Return [X, Y] of the center of cell containing provided text 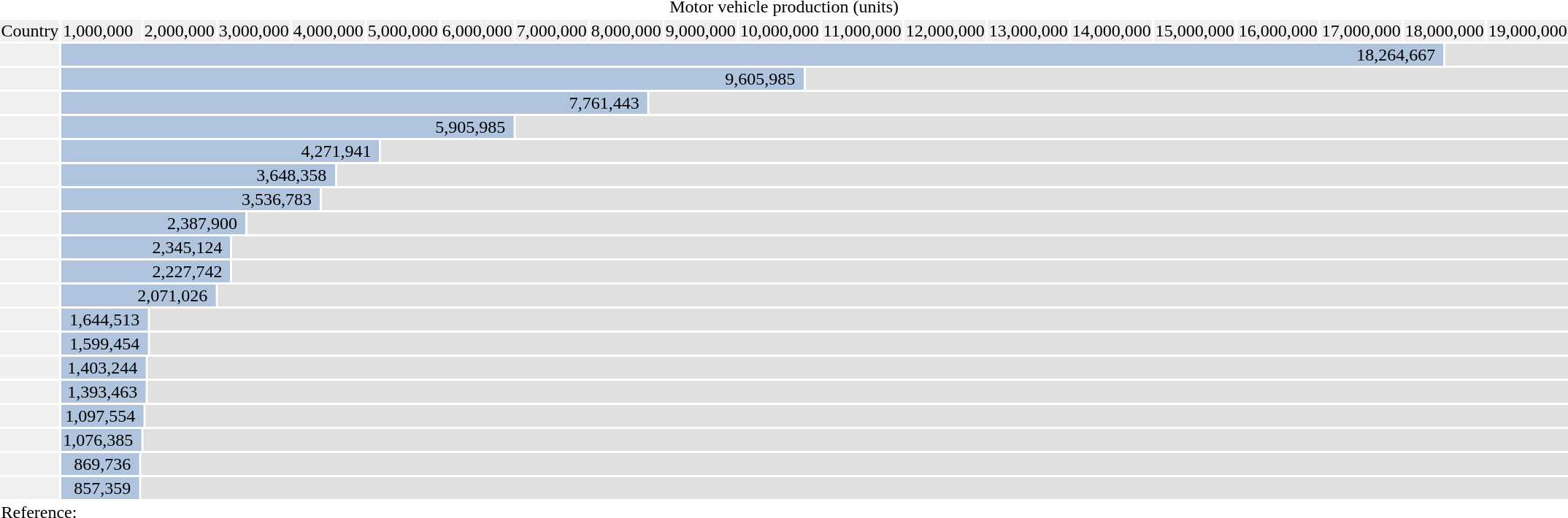
12,000,000 [945, 31]
869,736 [101, 464]
4,000,000 [328, 31]
5,000,000 [403, 31]
5,905,985 [288, 127]
1,097,554 [103, 416]
16,000,000 [1277, 31]
1,403,244 [104, 368]
15,000,000 [1194, 31]
3,000,000 [254, 31]
9,000,000 [701, 31]
11,000,000 [862, 31]
9,605,985 [433, 79]
2,000,000 [180, 31]
1,599,454 [105, 344]
19,000,000 [1527, 31]
17,000,000 [1361, 31]
10,000,000 [780, 31]
8,000,000 [626, 31]
1,076,385 [102, 440]
6,000,000 [477, 31]
2,227,742 [146, 271]
13,000,000 [1028, 31]
857,359 [101, 488]
7,000,000 [552, 31]
7,761,443 [355, 103]
1,000,000 [102, 31]
18,000,000 [1444, 31]
3,648,358 [199, 175]
18,264,667 [753, 55]
2,387,900 [153, 223]
2,345,124 [146, 247]
3,536,783 [191, 199]
14,000,000 [1111, 31]
1,393,463 [104, 392]
1,644,513 [105, 320]
4,271,941 [220, 151]
2,071,026 [139, 295]
Country [30, 31]
